Scan for the cell matching the given text and deliver its (x, y) coordinate at center. 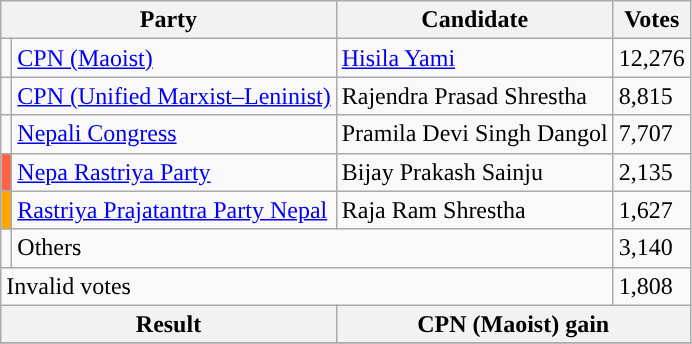
8,815 (652, 96)
Hisila Yami (474, 58)
7,707 (652, 134)
Rajendra Prasad Shrestha (474, 96)
Raja Ram Shrestha (474, 210)
2,135 (652, 172)
Nepali Congress (174, 134)
3,140 (652, 248)
Others (312, 248)
Pramila Devi Singh Dangol (474, 134)
Candidate (474, 20)
CPN (Unified Marxist–Leninist) (174, 96)
1,808 (652, 286)
Party (168, 20)
Invalid votes (307, 286)
1,627 (652, 210)
Votes (652, 20)
Bijay Prakash Sainju (474, 172)
Nepa Rastriya Party (174, 172)
12,276 (652, 58)
Result (168, 324)
CPN (Maoist) gain (513, 324)
CPN (Maoist) (174, 58)
Rastriya Prajatantra Party Nepal (174, 210)
